From the cell containing the given text, extract its center point as [x, y] coordinate. 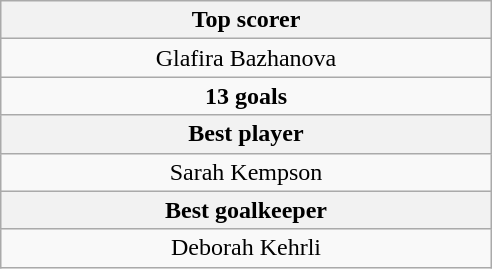
Glafira Bazhanova [246, 58]
Top scorer [246, 20]
Best goalkeeper [246, 210]
Deborah Kehrli [246, 248]
Best player [246, 134]
13 goals [246, 96]
Sarah Kempson [246, 172]
